Return the [x, y] coordinate for the center point of the cell that contains the specified text.  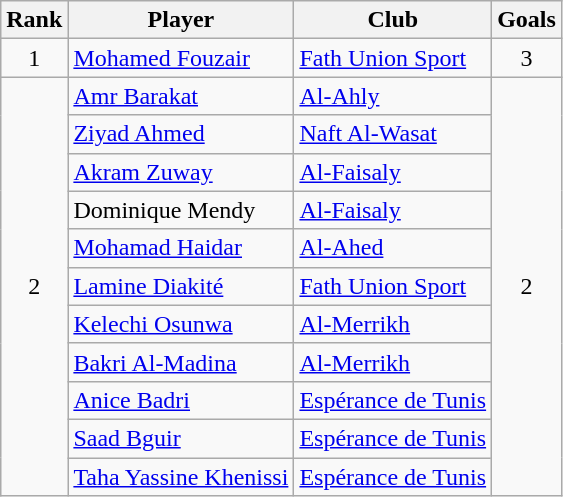
Amr Barakat [181, 96]
Al-Ahed [393, 248]
Player [181, 20]
Anice Badri [181, 400]
Rank [34, 20]
3 [527, 58]
Goals [527, 20]
Al-Ahly [393, 96]
Akram Zuway [181, 172]
Mohamad Haidar [181, 248]
Ziyad Ahmed [181, 134]
Dominique Mendy [181, 210]
Lamine Diakité [181, 286]
1 [34, 58]
Saad Bguir [181, 438]
Kelechi Osunwa [181, 324]
Naft Al-Wasat [393, 134]
Mohamed Fouzair [181, 58]
Bakri Al-Madina [181, 362]
Taha Yassine Khenissi [181, 477]
Club [393, 20]
